Locate the cell with the specified text and output its (x, y) center coordinate. 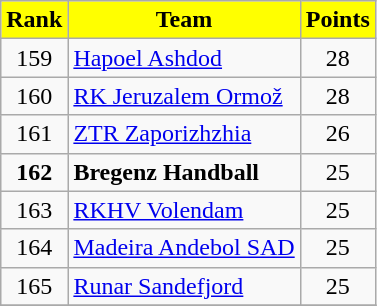
163 (34, 210)
26 (338, 134)
Runar Sandefjord (184, 286)
Hapoel Ashdod (184, 58)
Points (338, 20)
161 (34, 134)
Bregenz Handball (184, 172)
ZTR Zaporizhzhia (184, 134)
162 (34, 172)
Madeira Andebol SAD (184, 248)
165 (34, 286)
RK Jeruzalem Ormož (184, 96)
159 (34, 58)
Team (184, 20)
RKHV Volendam (184, 210)
Rank (34, 20)
160 (34, 96)
164 (34, 248)
